Search for the cell housing the specified text and yield its (x, y) center coordinate. 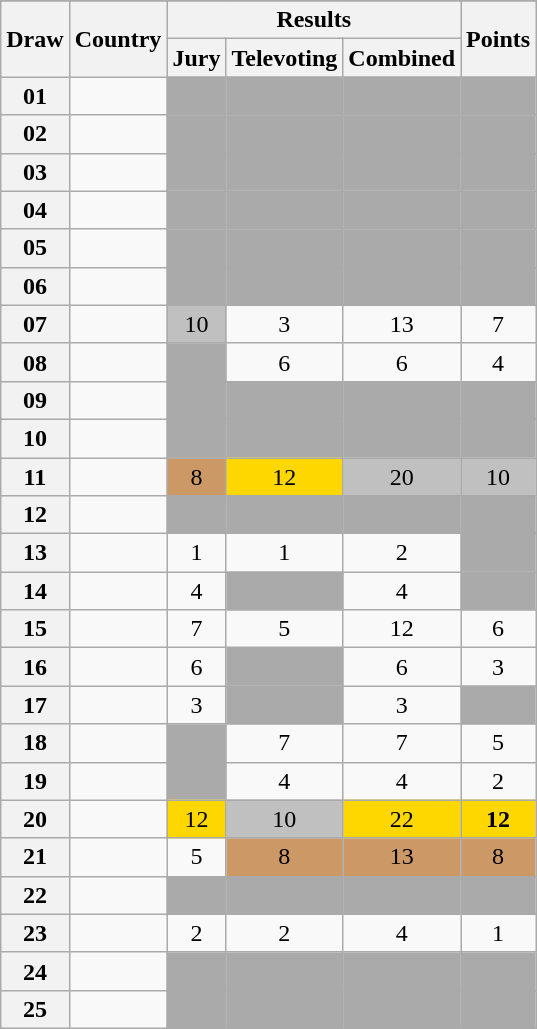
02 (35, 134)
Combined (402, 58)
Results (314, 20)
Points (498, 39)
21 (35, 857)
16 (35, 667)
06 (35, 286)
Jury (196, 58)
15 (35, 629)
14 (35, 591)
07 (35, 324)
Draw (35, 39)
03 (35, 172)
25 (35, 1009)
Televoting (284, 58)
23 (35, 933)
08 (35, 362)
01 (35, 96)
04 (35, 210)
24 (35, 971)
Country (118, 39)
18 (35, 743)
17 (35, 705)
11 (35, 477)
19 (35, 781)
05 (35, 248)
09 (35, 400)
